Scan for the cell matching the given text and deliver its (X, Y) coordinate at center. 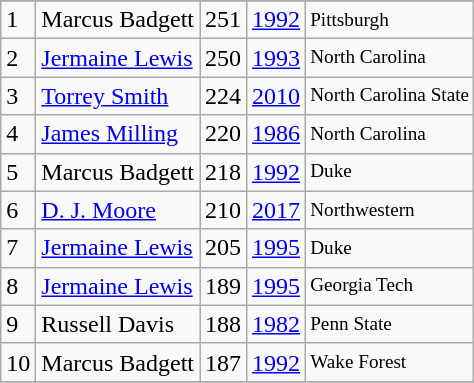
4 (18, 134)
10 (18, 362)
1993 (276, 58)
250 (224, 58)
188 (224, 324)
Wake Forest (390, 362)
5 (18, 172)
8 (18, 286)
6 (18, 210)
Penn State (390, 324)
James Milling (118, 134)
Russell Davis (118, 324)
1 (18, 20)
224 (224, 96)
9 (18, 324)
2017 (276, 210)
218 (224, 172)
210 (224, 210)
Torrey Smith (118, 96)
2 (18, 58)
251 (224, 20)
1986 (276, 134)
189 (224, 286)
205 (224, 248)
D. J. Moore (118, 210)
7 (18, 248)
187 (224, 362)
220 (224, 134)
North Carolina State (390, 96)
1982 (276, 324)
2010 (276, 96)
3 (18, 96)
Northwestern (390, 210)
Georgia Tech (390, 286)
Pittsburgh (390, 20)
